Return (X, Y) of the center of cell containing provided text 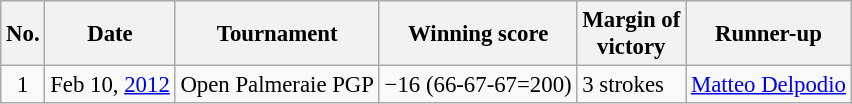
Matteo Delpodio (769, 85)
Margin ofvictory (632, 34)
−16 (66-67-67=200) (478, 85)
Feb 10, 2012 (110, 85)
1 (23, 85)
3 strokes (632, 85)
Runner-up (769, 34)
No. (23, 34)
Tournament (277, 34)
Open Palmeraie PGP (277, 85)
Date (110, 34)
Winning score (478, 34)
